Extract the [x, y] coordinate from the center of the cell holding the provided text.  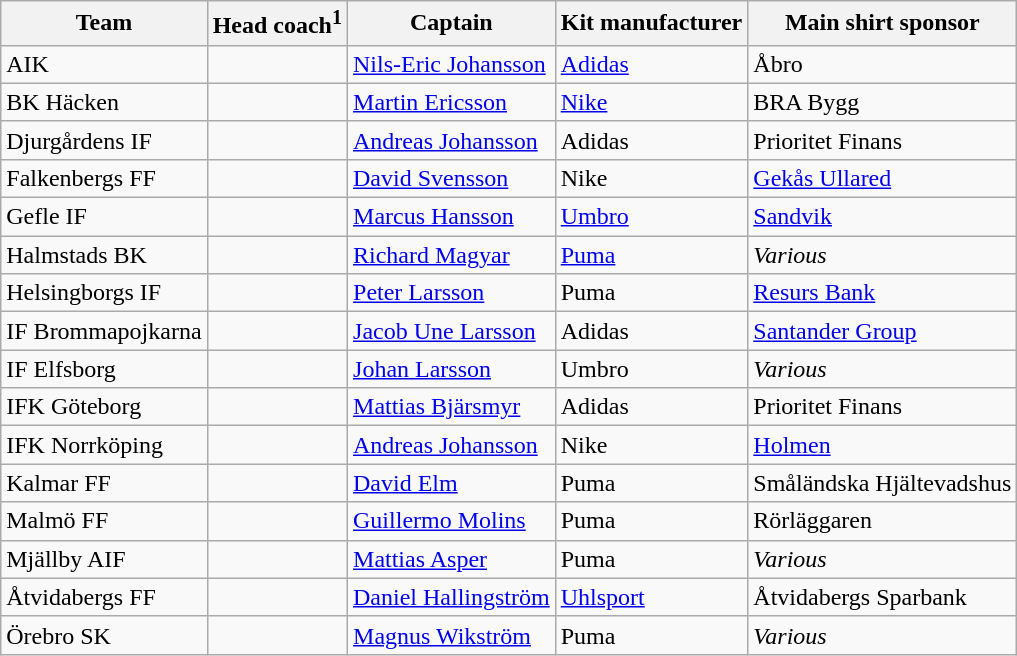
Örebro SK [104, 635]
IF Brommapojkarna [104, 331]
Magnus Wikström [452, 635]
David Elm [452, 483]
Richard Magyar [452, 255]
Head coach1 [277, 24]
Mattias Bjärsmyr [452, 407]
Nils-Eric Johansson [452, 64]
Småländska Hjältevadshus [882, 483]
Falkenbergs FF [104, 178]
Uhlsport [652, 597]
Main shirt sponsor [882, 24]
AIK [104, 64]
Peter Larsson [452, 293]
BRA Bygg [882, 102]
Kalmar FF [104, 483]
Djurgårdens IF [104, 140]
IF Elfsborg [104, 369]
Malmö FF [104, 521]
Guillermo Molins [452, 521]
Martin Ericsson [452, 102]
Daniel Hallingström [452, 597]
Mattias Asper [452, 559]
Holmen [882, 445]
Gefle IF [104, 217]
Santander Group [882, 331]
Jacob Une Larsson [452, 331]
Kit manufacturer [652, 24]
BK Häcken [104, 102]
Åtvidabergs Sparbank [882, 597]
Åtvidabergs FF [104, 597]
Johan Larsson [452, 369]
Team [104, 24]
Rörläggaren [882, 521]
David Svensson [452, 178]
Helsingborgs IF [104, 293]
Åbro [882, 64]
Marcus Hansson [452, 217]
Resurs Bank [882, 293]
Halmstads BK [104, 255]
IFK Göteborg [104, 407]
Mjällby AIF [104, 559]
Sandvik [882, 217]
Captain [452, 24]
Gekås Ullared [882, 178]
IFK Norrköping [104, 445]
